Search for the cell housing the specified text and yield its (x, y) center coordinate. 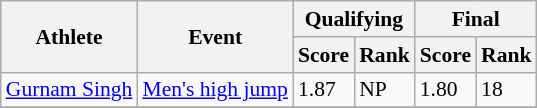
18 (506, 90)
1.87 (324, 90)
Athlete (70, 36)
Qualifying (354, 19)
NP (384, 90)
1.80 (446, 90)
Men's high jump (215, 90)
Event (215, 36)
Final (476, 19)
Gurnam Singh (70, 90)
